Return the [X, Y] coordinate for the center point of the cell that contains the specified text.  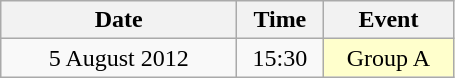
Time [280, 20]
5 August 2012 [119, 58]
15:30 [280, 58]
Date [119, 20]
Event [388, 20]
Group A [388, 58]
